Pinpoint the cell where the given text exists, returning its [x, y] midpoint coordinate. 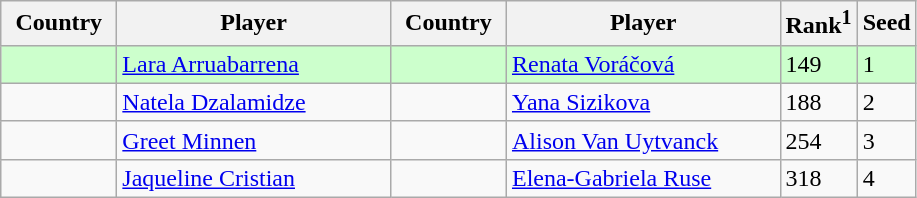
188 [818, 102]
1 [886, 64]
Alison Van Uytvanck [643, 140]
Rank1 [818, 24]
Natela Dzalamidze [254, 102]
Seed [886, 24]
2 [886, 102]
Renata Voráčová [643, 64]
4 [886, 178]
Lara Arruabarrena [254, 64]
318 [818, 178]
Yana Sizikova [643, 102]
3 [886, 140]
254 [818, 140]
Jaqueline Cristian [254, 178]
Elena-Gabriela Ruse [643, 178]
Greet Minnen [254, 140]
149 [818, 64]
